Detect which cell encompasses the target text, then output its [x, y] center coordinate. 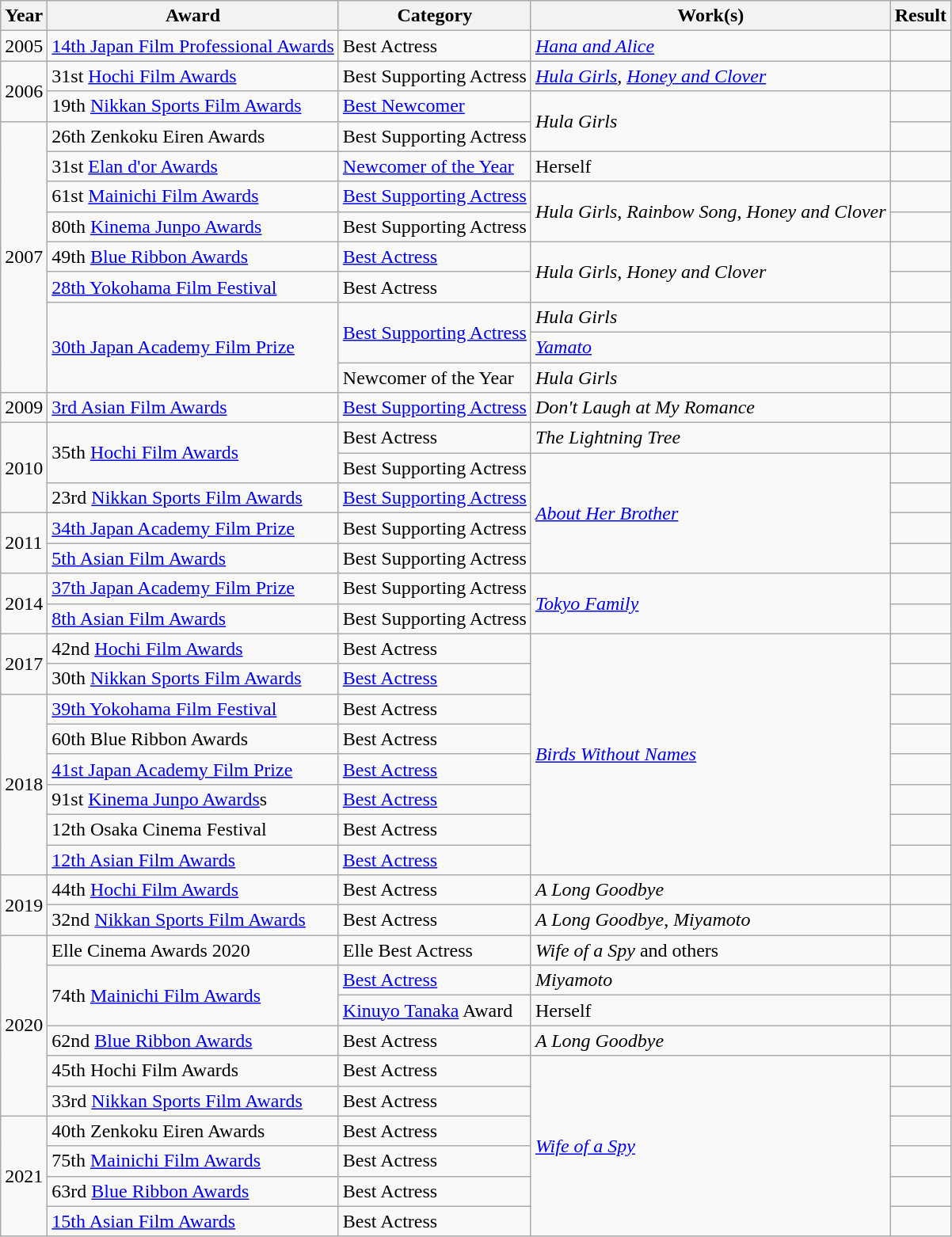
28th Yokohama Film Festival [193, 287]
62nd Blue Ribbon Awards [193, 1041]
Tokyo Family [710, 603]
31st Hochi Film Awards [193, 76]
Wife of a Spy [710, 1146]
30th Nikkan Sports Film Awards [193, 679]
Award [193, 16]
49th Blue Ribbon Awards [193, 257]
2018 [24, 784]
2006 [24, 91]
26th Zenkoku Eiren Awards [193, 136]
60th Blue Ribbon Awards [193, 739]
Birds Without Names [710, 754]
32nd Nikkan Sports Film Awards [193, 920]
12th Asian Film Awards [193, 859]
34th Japan Academy Film Prize [193, 528]
74th Mainichi Film Awards [193, 995]
Yamato [710, 347]
2019 [24, 905]
8th Asian Film Awards [193, 618]
Miyamoto [710, 980]
12th Osaka Cinema Festival [193, 829]
37th Japan Academy Film Prize [193, 588]
45th Hochi Film Awards [193, 1071]
The Lightning Tree [710, 438]
30th Japan Academy Film Prize [193, 347]
15th Asian Film Awards [193, 1221]
A Long Goodbye, Miyamoto [710, 920]
2020 [24, 1026]
2005 [24, 46]
14th Japan Film Professional Awards [193, 46]
31st Elan d'or Awards [193, 166]
2007 [24, 257]
23rd Nikkan Sports Film Awards [193, 498]
2021 [24, 1176]
19th Nikkan Sports Film Awards [193, 106]
61st Mainichi Film Awards [193, 196]
33rd Nikkan Sports Film Awards [193, 1101]
2011 [24, 543]
Best Newcomer [434, 106]
2010 [24, 468]
5th Asian Film Awards [193, 558]
Elle Best Actress [434, 950]
2009 [24, 408]
Wife of a Spy and others [710, 950]
91st Kinema Junpo Awardss [193, 799]
Work(s) [710, 16]
Don't Laugh at My Romance [710, 408]
Category [434, 16]
40th Zenkoku Eiren Awards [193, 1131]
2014 [24, 603]
Elle Cinema Awards 2020 [193, 950]
Hana and Alice [710, 46]
Hula Girls, Rainbow Song, Honey and Clover [710, 211]
Kinuyo Tanaka Award [434, 1011]
Result [920, 16]
42nd Hochi Film Awards [193, 649]
75th Mainichi Film Awards [193, 1161]
63rd Blue Ribbon Awards [193, 1191]
About Her Brother [710, 513]
41st Japan Academy Film Prize [193, 769]
39th Yokohama Film Festival [193, 709]
2017 [24, 664]
3rd Asian Film Awards [193, 408]
44th Hochi Film Awards [193, 890]
80th Kinema Junpo Awards [193, 226]
35th Hochi Film Awards [193, 453]
Year [24, 16]
